Pinpoint the cell where the given text exists, returning its [x, y] midpoint coordinate. 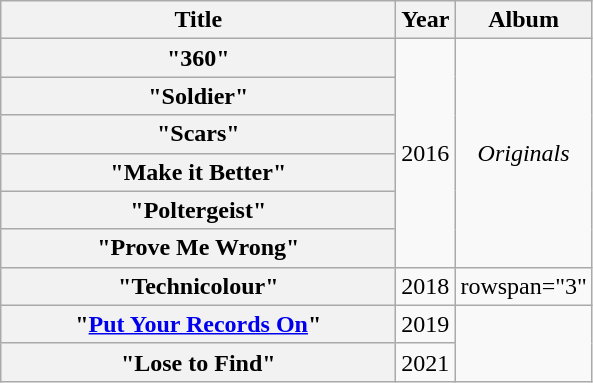
Originals [524, 153]
2016 [426, 153]
"Soldier" [198, 96]
"Lose to Find" [198, 362]
"Prove Me Wrong" [198, 248]
"Put Your Records On" [198, 324]
Title [198, 20]
2021 [426, 362]
"Make it Better" [198, 172]
rowspan="3" [524, 286]
Year [426, 20]
"Technicolour" [198, 286]
"Poltergeist" [198, 210]
"Scars" [198, 134]
2019 [426, 324]
2018 [426, 286]
Album [524, 20]
"360" [198, 58]
